Pinpoint the cell where the given text exists, returning its [X, Y] midpoint coordinate. 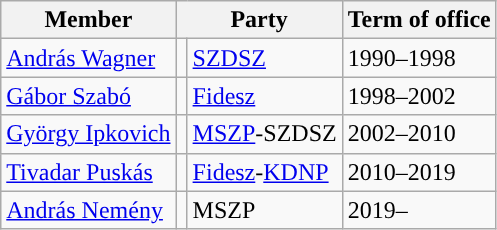
2002–2010 [419, 134]
1990–1998 [419, 58]
MSZP [264, 210]
András Wagner [88, 58]
SZDSZ [264, 58]
Fidesz [264, 96]
2019– [419, 210]
Term of office [419, 20]
György Ipkovich [88, 134]
Gábor Szabó [88, 96]
Member [88, 20]
1998–2002 [419, 96]
MSZP-SZDSZ [264, 134]
Fidesz-KDNP [264, 172]
Party [259, 20]
András Nemény [88, 210]
Tivadar Puskás [88, 172]
2010–2019 [419, 172]
